Locate the cell with the specified text and output its (X, Y) center coordinate. 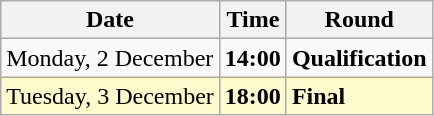
Round (359, 20)
18:00 (252, 96)
Qualification (359, 58)
Tuesday, 3 December (110, 96)
Final (359, 96)
14:00 (252, 58)
Date (110, 20)
Monday, 2 December (110, 58)
Time (252, 20)
